Locate the cell with the specified text and output its [x, y] center coordinate. 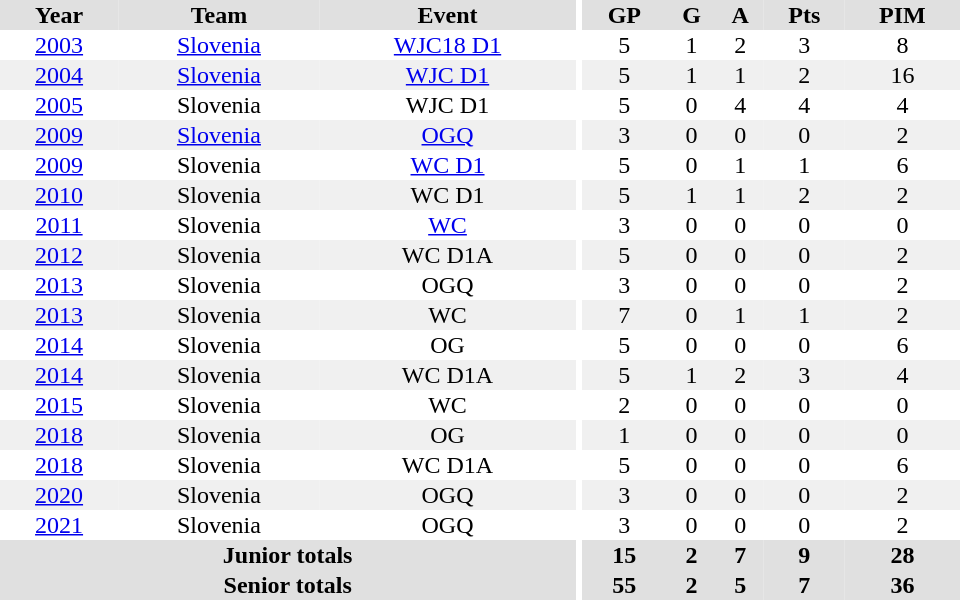
Year [59, 15]
Senior totals [288, 585]
2004 [59, 75]
2010 [59, 195]
15 [624, 555]
Team [219, 15]
Event [448, 15]
Pts [804, 15]
36 [902, 585]
2020 [59, 495]
28 [902, 555]
PIM [902, 15]
2005 [59, 105]
16 [902, 75]
Junior totals [288, 555]
2011 [59, 225]
GP [624, 15]
55 [624, 585]
WJC18 D1 [448, 45]
2015 [59, 405]
G [691, 15]
8 [902, 45]
9 [804, 555]
A [740, 15]
2012 [59, 255]
2021 [59, 525]
2003 [59, 45]
